Return [X, Y] of the center of cell containing provided text 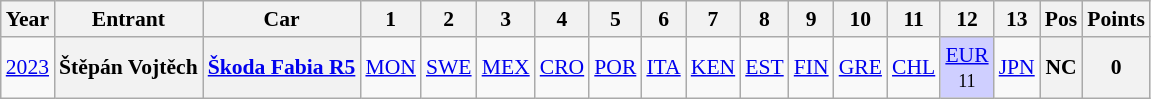
7 [713, 19]
CHL [914, 68]
2 [449, 19]
6 [663, 19]
5 [615, 19]
CRO [562, 68]
ITA [663, 68]
SWE [449, 68]
NC [1062, 68]
POR [615, 68]
JPN [1017, 68]
EUR11 [966, 68]
EST [764, 68]
Entrant [128, 19]
FIN [812, 68]
10 [860, 19]
3 [506, 19]
13 [1017, 19]
9 [812, 19]
2023 [28, 68]
Points [1116, 19]
8 [764, 19]
4 [562, 19]
Pos [1062, 19]
11 [914, 19]
12 [966, 19]
1 [390, 19]
GRE [860, 68]
Štěpán Vojtěch [128, 68]
Year [28, 19]
MEX [506, 68]
Car [282, 19]
0 [1116, 68]
Škoda Fabia R5 [282, 68]
KEN [713, 68]
MON [390, 68]
